Extract the [X, Y] coordinate from the center of the cell holding the provided text.  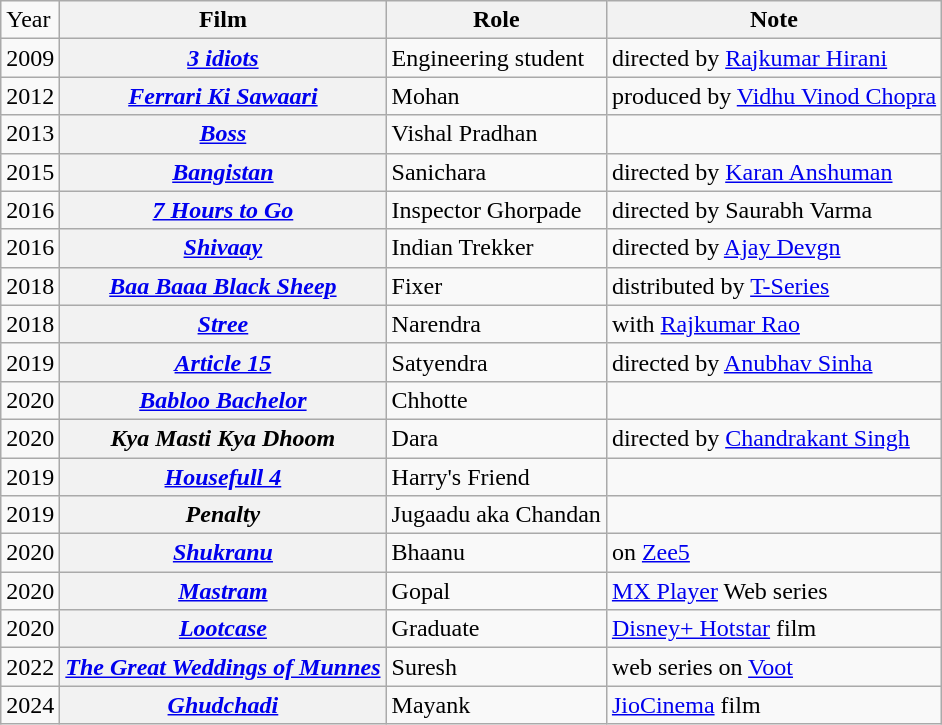
on Zee5 [774, 553]
Sanichara [496, 172]
JioCinema film [774, 705]
Shukranu [223, 553]
produced by Vidhu Vinod Chopra [774, 96]
directed by Saurabh Varma [774, 210]
Lootcase [223, 629]
Narendra [496, 324]
Mastram [223, 591]
3 idiots [223, 58]
Harry's Friend [496, 477]
web series on Voot [774, 667]
Film [223, 20]
with Rajkumar Rao [774, 324]
2022 [30, 667]
directed by Anubhav Sinha [774, 362]
Role [496, 20]
2015 [30, 172]
Bhaanu [496, 553]
directed by Rajkumar Hirani [774, 58]
directed by Karan Anshuman [774, 172]
Baa Baaa Black Sheep [223, 286]
Babloo Bachelor [223, 400]
Article 15 [223, 362]
Note [774, 20]
directed by Chandrakant Singh [774, 438]
2013 [30, 134]
Mohan [496, 96]
Mayank [496, 705]
Disney+ Hotstar film [774, 629]
MX Player Web series [774, 591]
Indian Trekker [496, 248]
Shivaay [223, 248]
Ghudchadi [223, 705]
Gopal [496, 591]
Inspector Ghorpade [496, 210]
Kya Masti Kya Dhoom [223, 438]
Engineering student [496, 58]
Dara [496, 438]
The Great Weddings of Munnes [223, 667]
Penalty [223, 515]
Graduate [496, 629]
Stree [223, 324]
2024 [30, 705]
Housefull 4 [223, 477]
Suresh [496, 667]
2012 [30, 96]
Year [30, 20]
Satyendra [496, 362]
2009 [30, 58]
Chhotte [496, 400]
Vishal Pradhan [496, 134]
Fixer [496, 286]
7 Hours to Go [223, 210]
Bangistan [223, 172]
Jugaadu aka Chandan [496, 515]
Boss [223, 134]
Ferrari Ki Sawaari [223, 96]
directed by Ajay Devgn [774, 248]
distributed by T-Series [774, 286]
